Capture the cell that displays the provided text and extract its [X, Y] central coordinate. 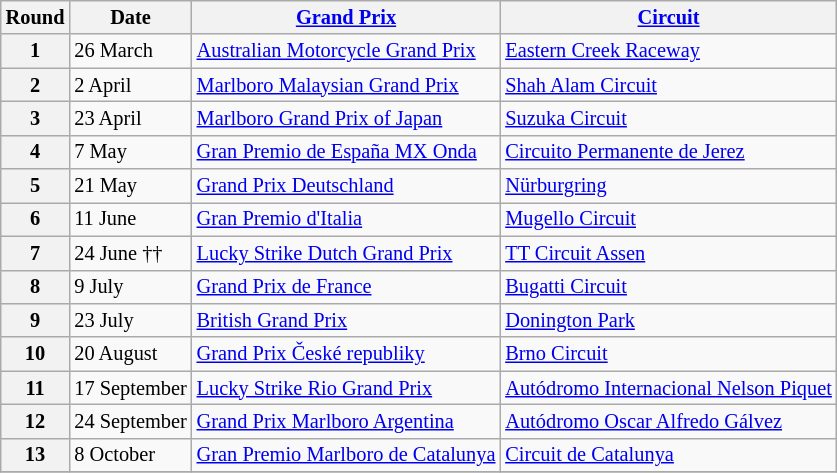
9 July [130, 287]
3 [36, 118]
1 [36, 51]
8 October [130, 455]
10 [36, 354]
20 August [130, 354]
6 [36, 219]
Grand Prix Deutschland [346, 186]
Brno Circuit [668, 354]
Bugatti Circuit [668, 287]
Grand Prix [346, 17]
9 [36, 320]
Autódromo Internacional Nelson Piquet [668, 388]
Circuit [668, 17]
13 [36, 455]
Eastern Creek Raceway [668, 51]
21 May [130, 186]
2 April [130, 85]
23 July [130, 320]
11 June [130, 219]
Marlboro Grand Prix of Japan [346, 118]
4 [36, 152]
Suzuka Circuit [668, 118]
British Grand Prix [346, 320]
26 March [130, 51]
Donington Park [668, 320]
12 [36, 421]
Lucky Strike Rio Grand Prix [346, 388]
TT Circuit Assen [668, 253]
Date [130, 17]
Round [36, 17]
Australian Motorcycle Grand Prix [346, 51]
Nürburgring [668, 186]
Lucky Strike Dutch Grand Prix [346, 253]
Autódromo Oscar Alfredo Gálvez [668, 421]
Mugello Circuit [668, 219]
Grand Prix České republiky [346, 354]
7 [36, 253]
17 September [130, 388]
24 September [130, 421]
Circuito Permanente de Jerez [668, 152]
Gran Premio Marlboro de Catalunya [346, 455]
Marlboro Malaysian Grand Prix [346, 85]
Grand Prix Marlboro Argentina [346, 421]
11 [36, 388]
Circuit de Catalunya [668, 455]
5 [36, 186]
23 April [130, 118]
2 [36, 85]
7 May [130, 152]
24 June †† [130, 253]
Gran Premio d'Italia [346, 219]
8 [36, 287]
Gran Premio de España MX Onda [346, 152]
Grand Prix de France [346, 287]
Shah Alam Circuit [668, 85]
